Locate the cell with the specified text and output its [X, Y] center coordinate. 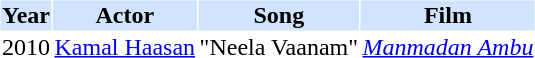
Year [26, 15]
Film [448, 15]
Song [278, 15]
Actor [125, 15]
